Return the [x, y] coordinate for the center point of the cell that contains the specified text.  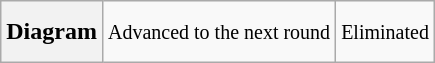
Eliminated [386, 32]
Diagram [52, 32]
Advanced to the next round [218, 32]
